Detect which cell encompasses the target text, then output its [x, y] center coordinate. 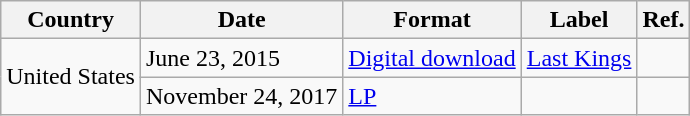
Last Kings [579, 58]
LP [432, 96]
June 23, 2015 [241, 58]
Format [432, 20]
Country [71, 20]
Ref. [664, 20]
November 24, 2017 [241, 96]
Date [241, 20]
Label [579, 20]
Digital download [432, 58]
United States [71, 77]
